Pinpoint the cell where the given text exists, returning its [x, y] midpoint coordinate. 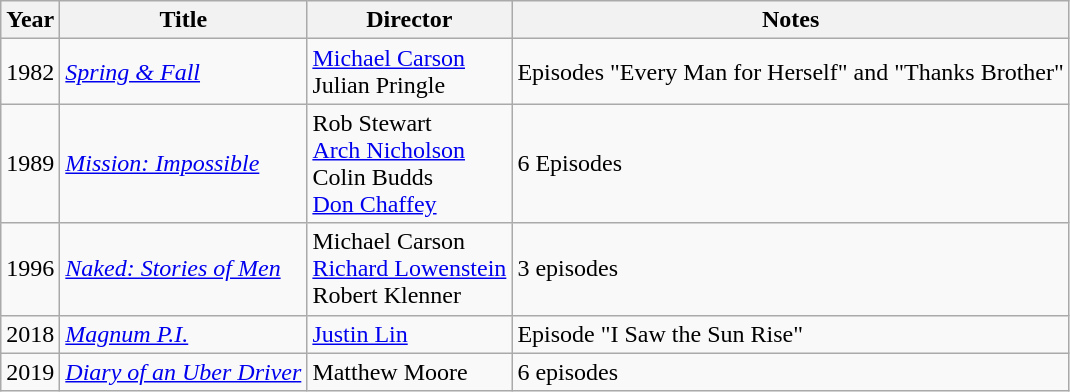
Michael CarsonRichard LowensteinRobert Klenner [410, 269]
Magnum P.I. [184, 334]
Naked: Stories of Men [184, 269]
Mission: Impossible [184, 164]
1982 [30, 72]
Episodes "Every Man for Herself" and "Thanks Brother" [790, 72]
Matthew Moore [410, 372]
Justin Lin [410, 334]
1996 [30, 269]
Year [30, 20]
Director [410, 20]
3 episodes [790, 269]
Michael CarsonJulian Pringle [410, 72]
2019 [30, 372]
2018 [30, 334]
6 episodes [790, 372]
Episode "I Saw the Sun Rise" [790, 334]
6 Episodes [790, 164]
Notes [790, 20]
Diary of an Uber Driver [184, 372]
Spring & Fall [184, 72]
Rob StewartArch NicholsonColin BuddsDon Chaffey [410, 164]
1989 [30, 164]
Title [184, 20]
